Detect which cell encompasses the target text, then output its [x, y] center coordinate. 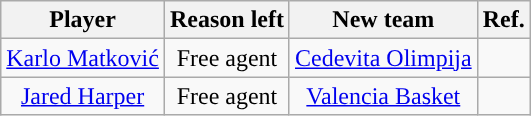
Valencia Basket [383, 96]
Player [83, 20]
New team [383, 20]
Cedevita Olimpija [383, 58]
Ref. [504, 20]
Jared Harper [83, 96]
Karlo Matković [83, 58]
Reason left [226, 20]
